Determine the (x, y) coordinate at the center of the cell enclosing the given text.  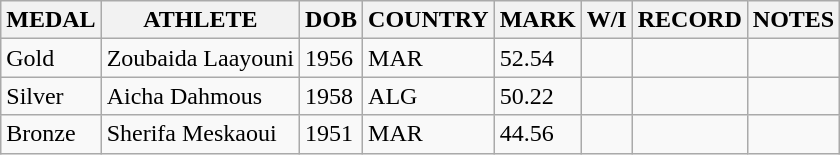
50.22 (538, 96)
Bronze (51, 134)
MEDAL (51, 20)
1958 (330, 96)
Aicha Dahmous (200, 96)
COUNTRY (429, 20)
RECORD (690, 20)
1956 (330, 58)
Sherifa Meskaoui (200, 134)
Gold (51, 58)
ALG (429, 96)
1951 (330, 134)
MARK (538, 20)
Silver (51, 96)
44.56 (538, 134)
DOB (330, 20)
Zoubaida Laayouni (200, 58)
52.54 (538, 58)
ATHLETE (200, 20)
NOTES (793, 20)
W/I (606, 20)
